Capture the cell that displays the provided text and extract its [X, Y] central coordinate. 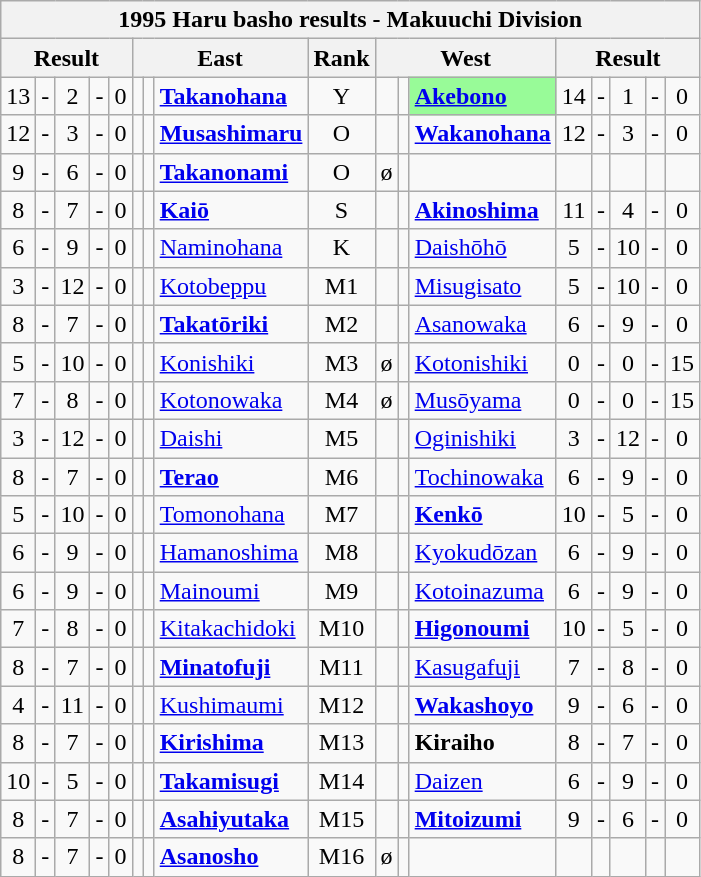
M2 [342, 324]
Takanohana [231, 96]
Takatōriki [231, 324]
2 [72, 96]
M7 [342, 515]
Musashimaru [231, 134]
Mainoumi [231, 591]
M15 [342, 819]
Naminohana [231, 248]
Kushimaumi [231, 705]
Musōyama [482, 400]
Y [342, 96]
14 [574, 96]
M13 [342, 743]
Wakashoyo [482, 705]
S [342, 210]
M1 [342, 286]
Kyokudōzan [482, 553]
Rank [342, 58]
Misugisato [482, 286]
Akinoshima [482, 210]
K [342, 248]
M4 [342, 400]
Tochinowaka [482, 477]
M16 [342, 857]
M5 [342, 438]
M12 [342, 705]
Mitoizumi [482, 819]
M11 [342, 667]
13 [18, 96]
Kaiō [231, 210]
Kotonowaka [231, 400]
Hamanoshima [231, 553]
Kotonishiki [482, 362]
Kotoinazuma [482, 591]
Daizen [482, 781]
Daishōhō [482, 248]
West [466, 58]
Kotobeppu [231, 286]
Takanonami [231, 172]
East [220, 58]
Kenkō [482, 515]
Asanosho [231, 857]
Wakanohana [482, 134]
M3 [342, 362]
Terao [231, 477]
Daishi [231, 438]
Takamisugi [231, 781]
Kirishima [231, 743]
Konishiki [231, 362]
Asahiyutaka [231, 819]
M10 [342, 629]
M9 [342, 591]
Higonoumi [482, 629]
Kitakachidoki [231, 629]
Asanowaka [482, 324]
M14 [342, 781]
M8 [342, 553]
M6 [342, 477]
Kiraiho [482, 743]
Tomonohana [231, 515]
Kasugafuji [482, 667]
Minatofuji [231, 667]
1 [628, 96]
Oginishiki [482, 438]
1995 Haru basho results - Makuuchi Division [350, 20]
Akebono [482, 96]
